Extract the (X, Y) coordinate from the center of the cell holding the provided text.  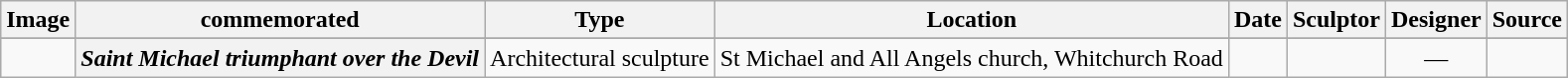
Architectural sculpture (600, 58)
Saint Michael triumphant over the Devil (280, 58)
Date (1258, 20)
Designer (1437, 20)
Location (972, 20)
St Michael and All Angels church, Whitchurch Road (972, 58)
Image (38, 20)
Sculptor (1335, 20)
commemorated (280, 20)
Type (600, 20)
Source (1526, 20)
— (1437, 58)
